For the text-containing cell, return its midpoint in (X, Y) coordinate format. 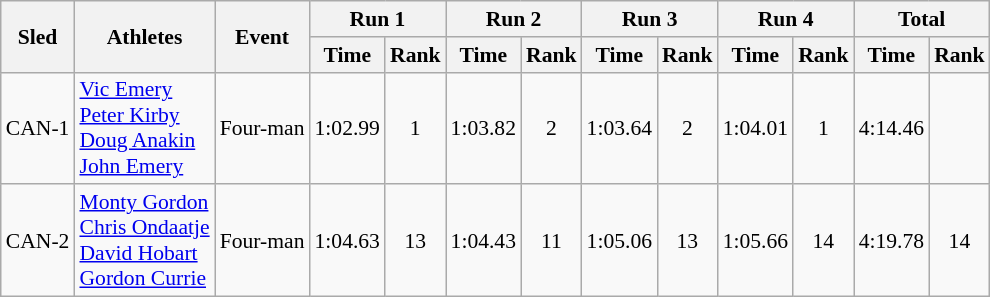
1:03.64 (620, 128)
4:14.46 (892, 128)
Run 3 (650, 19)
Run 4 (786, 19)
Event (262, 36)
Athletes (144, 36)
Monty GordonChris OndaatjeDavid HobartGordon Currie (144, 241)
1:04.43 (484, 241)
11 (552, 241)
1:02.99 (346, 128)
Vic EmeryPeter KirbyDoug AnakinJohn Emery (144, 128)
1:05.66 (756, 241)
1:03.82 (484, 128)
1:04.63 (346, 241)
1:04.01 (756, 128)
CAN-1 (38, 128)
4:19.78 (892, 241)
1:05.06 (620, 241)
Sled (38, 36)
Total (922, 19)
Run 2 (514, 19)
Run 1 (377, 19)
CAN-2 (38, 241)
